Extract the (x, y) coordinate from the center of the cell holding the provided text.  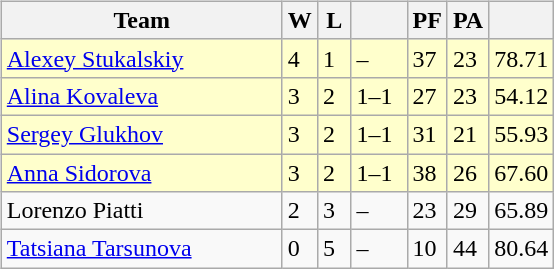
0 (300, 249)
PF (427, 20)
26 (468, 173)
80.64 (522, 249)
78.71 (522, 58)
38 (427, 173)
65.89 (522, 211)
Team (142, 20)
4 (300, 58)
27 (427, 96)
44 (468, 249)
55.93 (522, 134)
Alexey Stukalskiy (142, 58)
54.12 (522, 96)
10 (427, 249)
5 (334, 249)
W (300, 20)
L (334, 20)
Tatsiana Tarsunova (142, 249)
Lorenzo Piatti (142, 211)
21 (468, 134)
Alina Kovaleva (142, 96)
Sergey Glukhov (142, 134)
Anna Sidorova (142, 173)
67.60 (522, 173)
37 (427, 58)
1 (334, 58)
31 (427, 134)
PA (468, 20)
29 (468, 211)
